Return [x, y] of the center of cell containing provided text 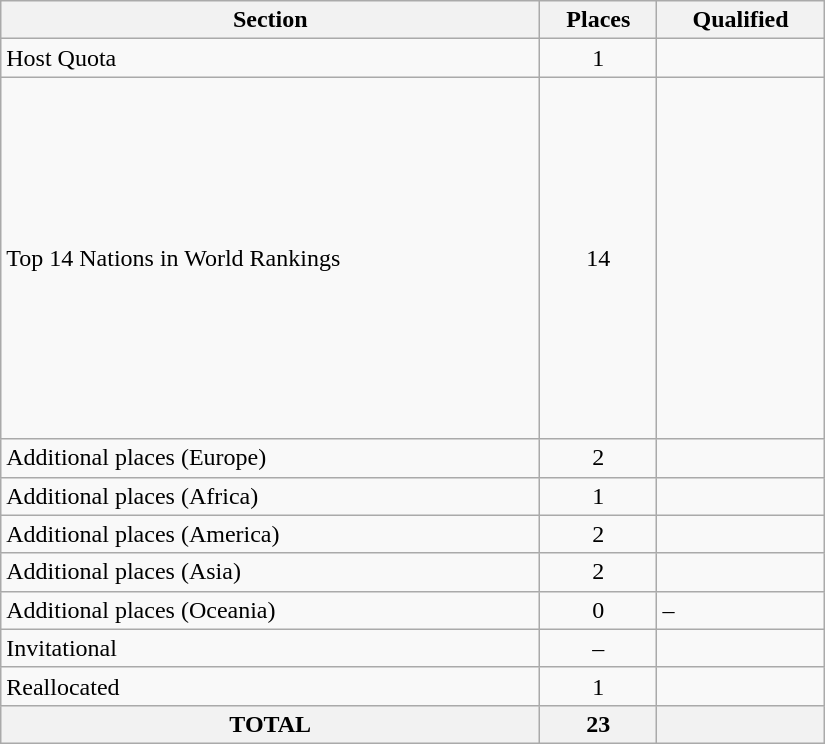
Qualified [740, 20]
TOTAL [270, 724]
Invitational [270, 648]
Places [598, 20]
Top 14 Nations in World Rankings [270, 258]
23 [598, 724]
Additional places (America) [270, 534]
Additional places (Europe) [270, 458]
0 [598, 610]
Reallocated [270, 686]
Additional places (Oceania) [270, 610]
Additional places (Asia) [270, 572]
Host Quota [270, 58]
Additional places (Africa) [270, 496]
14 [598, 258]
Section [270, 20]
